Return the [x, y] coordinate for the center point of the cell that contains the specified text.  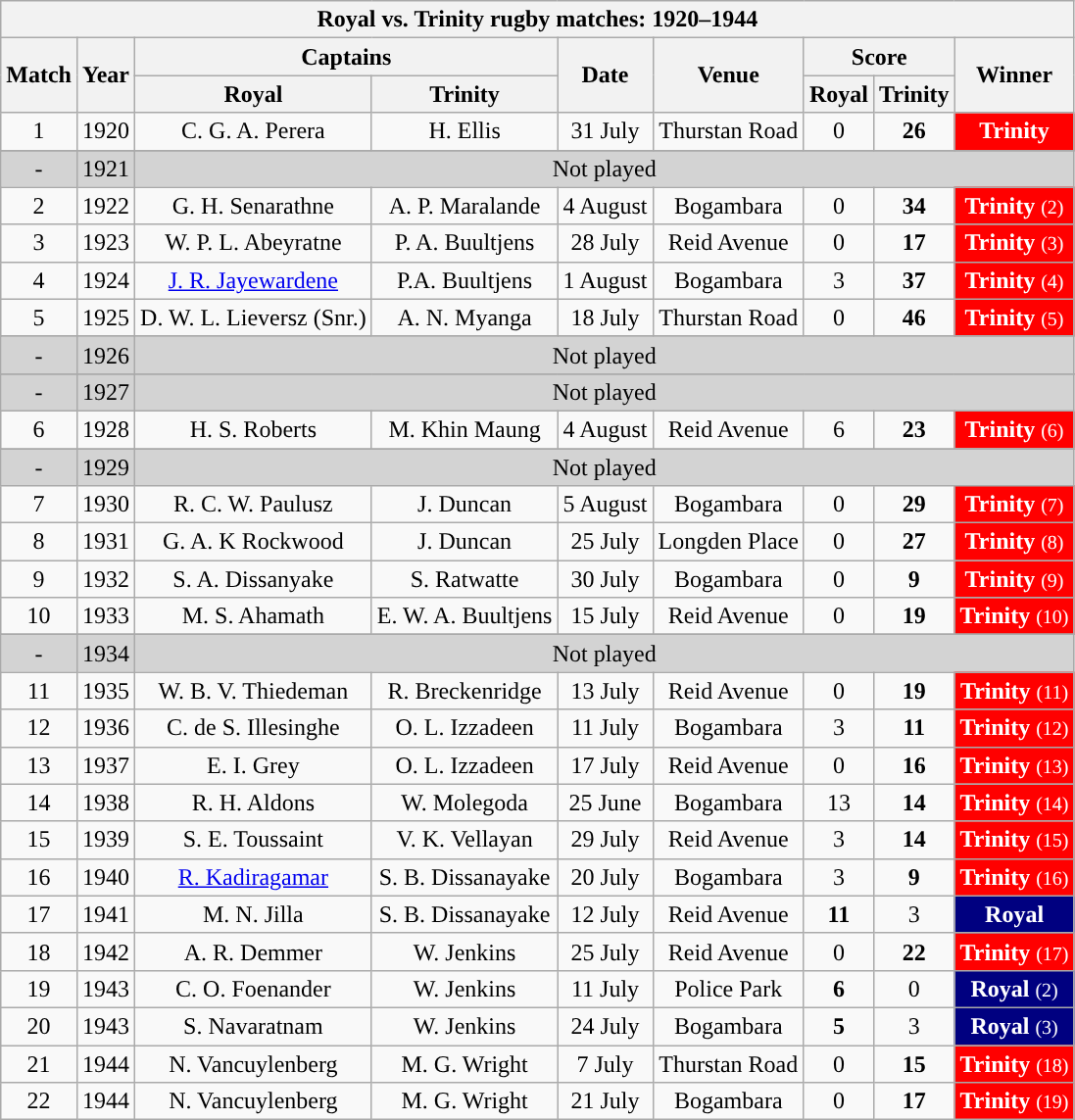
27 [913, 542]
Trinity (7) [1014, 505]
12 July [606, 914]
21 [39, 1063]
Trinity (16) [1014, 877]
Captains [347, 57]
28 July [606, 243]
Trinity (8) [1014, 542]
2 [39, 206]
D. W. L. Lieversz (Snr.) [254, 317]
23 [913, 429]
17 July [606, 765]
4 [39, 280]
Longden Place [728, 542]
1930 [106, 505]
1938 [106, 803]
20 [39, 1026]
M. N. Jilla [254, 914]
R. Kadiragamar [254, 877]
J. R. Jayewardene [254, 280]
E. I. Grey [254, 765]
1934 [106, 654]
1932 [106, 579]
C. G. A. Perera [254, 131]
30 July [606, 579]
Winner [1014, 75]
R. Breckenridge [464, 691]
R. H. Aldons [254, 803]
29 July [606, 840]
1928 [106, 429]
18 July [606, 317]
Royal (2) [1014, 989]
E. W. A. Buultjens [464, 616]
1926 [106, 355]
H. Ellis [464, 131]
1920 [106, 131]
1924 [106, 280]
1921 [106, 169]
1936 [106, 728]
C. de S. Illesinghe [254, 728]
S. Navaratnam [254, 1026]
H. S. Roberts [254, 429]
Venue [728, 75]
37 [913, 280]
Score [879, 57]
46 [913, 317]
V. K. Vellayan [464, 840]
18 [39, 951]
S. A. Dissanyake [254, 579]
Match [39, 75]
1922 [106, 206]
1940 [106, 877]
A. R. Demmer [254, 951]
10 [39, 616]
34 [913, 206]
G. A. K Rockwood [254, 542]
1925 [106, 317]
W. P. L. Abeyratne [254, 243]
C. O. Foenander [254, 989]
W. Molegoda [464, 803]
Trinity (5) [1014, 317]
Royal (3) [1014, 1026]
31 July [606, 131]
1937 [106, 765]
W. B. V. Thiedeman [254, 691]
Year [106, 75]
Royal vs. Trinity rugby matches: 1920–1944 [537, 20]
Trinity (15) [1014, 840]
Trinity (18) [1014, 1063]
Police Park [728, 989]
1941 [106, 914]
Trinity (17) [1014, 951]
Trinity (13) [1014, 765]
S. Ratwatte [464, 579]
M. S. Ahamath [254, 616]
24 July [606, 1026]
Trinity (9) [1014, 579]
7 [39, 505]
P. A. Buultjens [464, 243]
Trinity (14) [1014, 803]
21 July [606, 1101]
Date [606, 75]
13 July [606, 691]
1942 [106, 951]
P.A. Buultjens [464, 280]
G. H. Senarathne [254, 206]
Trinity (19) [1014, 1101]
Trinity (10) [1014, 616]
15 July [606, 616]
1923 [106, 243]
1927 [106, 392]
1929 [106, 467]
5 August [606, 505]
Trinity (6) [1014, 429]
26 [913, 131]
Trinity (2) [1014, 206]
A. P. Maralande [464, 206]
1939 [106, 840]
1 [39, 131]
20 July [606, 877]
M. Khin Maung [464, 429]
1933 [106, 616]
12 [39, 728]
8 [39, 542]
7 July [606, 1063]
Trinity (4) [1014, 280]
25 June [606, 803]
A. N. Myanga [464, 317]
Trinity (3) [1014, 243]
Trinity (12) [1014, 728]
1 August [606, 280]
1935 [106, 691]
29 [913, 505]
1931 [106, 542]
Trinity (11) [1014, 691]
R. C. W. Paulusz [254, 505]
S. E. Toussaint [254, 840]
